Provide the [x, y] coordinate of the cell's center where the given text is located.  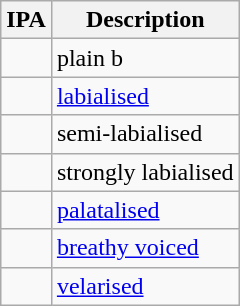
plain b [145, 58]
velarised [145, 286]
semi-labialised [145, 134]
breathy voiced [145, 248]
labialised [145, 96]
palatalised [145, 210]
Description [145, 20]
IPA [26, 20]
strongly labialised [145, 172]
